Provide the (x, y) coordinate of the cell's center where the given text is located.  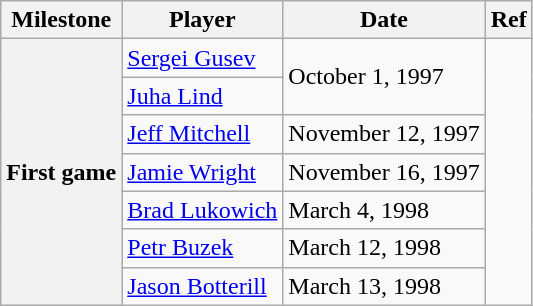
Player (202, 20)
Sergei Gusev (202, 58)
Date (384, 20)
March 4, 1998 (384, 210)
Jamie Wright (202, 172)
November 16, 1997 (384, 172)
Brad Lukowich (202, 210)
First game (62, 172)
Jeff Mitchell (202, 134)
March 12, 1998 (384, 248)
March 13, 1998 (384, 286)
Ref (508, 20)
Milestone (62, 20)
November 12, 1997 (384, 134)
Petr Buzek (202, 248)
Jason Botterill (202, 286)
October 1, 1997 (384, 77)
Juha Lind (202, 96)
